Detect which cell encompasses the target text, then output its [X, Y] center coordinate. 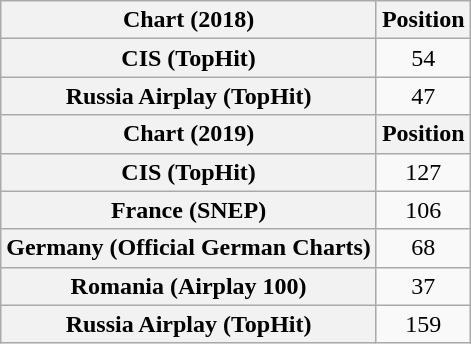
159 [423, 324]
37 [423, 286]
106 [423, 210]
Chart (2019) [189, 134]
Germany (Official German Charts) [189, 248]
47 [423, 96]
Chart (2018) [189, 20]
54 [423, 58]
127 [423, 172]
France (SNEP) [189, 210]
68 [423, 248]
Romania (Airplay 100) [189, 286]
